Provide the [x, y] coordinate of the cell's center where the given text is located.  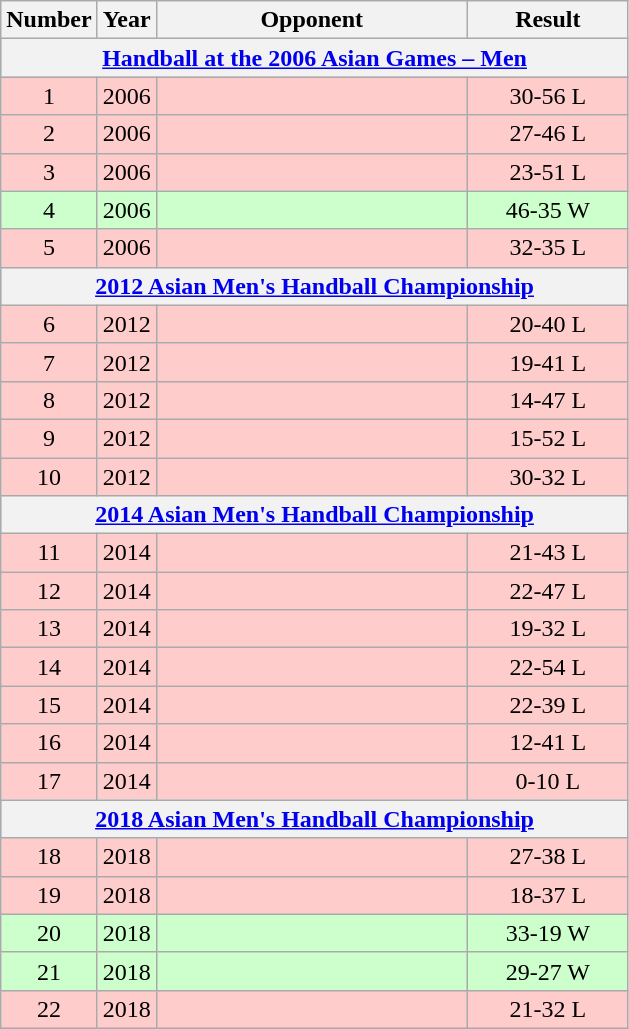
1 [49, 96]
12 [49, 591]
5 [49, 248]
2 [49, 134]
33-19 W [548, 933]
13 [49, 629]
22-47 L [548, 591]
14 [49, 667]
22-39 L [548, 705]
29-27 W [548, 971]
46-35 W [548, 210]
9 [49, 438]
6 [49, 324]
2014 Asian Men's Handball Championship [315, 515]
27-38 L [548, 857]
18-37 L [548, 895]
17 [49, 781]
11 [49, 553]
19 [49, 895]
21-43 L [548, 553]
22-54 L [548, 667]
Year [126, 20]
Number [49, 20]
20 [49, 933]
Result [548, 20]
27-46 L [548, 134]
3 [49, 172]
21-32 L [548, 1009]
Opponent [312, 20]
30-32 L [548, 477]
15 [49, 705]
30-56 L [548, 96]
21 [49, 971]
32-35 L [548, 248]
0-10 L [548, 781]
22 [49, 1009]
20-40 L [548, 324]
10 [49, 477]
15-52 L [548, 438]
7 [49, 362]
2012 Asian Men's Handball Championship [315, 286]
12-41 L [548, 743]
2018 Asian Men's Handball Championship [315, 819]
19-32 L [548, 629]
19-41 L [548, 362]
16 [49, 743]
23-51 L [548, 172]
18 [49, 857]
14-47 L [548, 400]
4 [49, 210]
Handball at the 2006 Asian Games – Men [315, 58]
8 [49, 400]
